Return [x, y] of the center of cell containing provided text 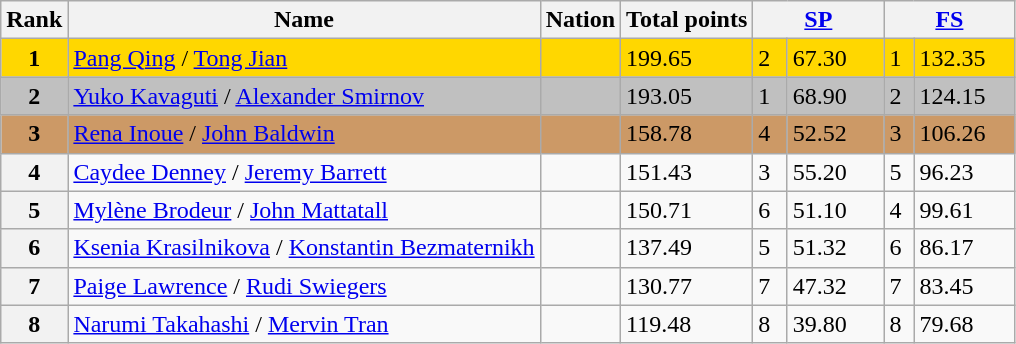
Mylène Brodeur / John Mattatall [304, 210]
83.45 [964, 286]
Rank [34, 20]
SP [818, 20]
132.35 [964, 58]
79.68 [964, 324]
Caydee Denney / Jeremy Barrett [304, 172]
51.10 [836, 210]
86.17 [964, 248]
99.61 [964, 210]
199.65 [687, 58]
106.26 [964, 134]
Name [304, 20]
FS [950, 20]
Narumi Takahashi / Mervin Tran [304, 324]
Total points [687, 20]
151.43 [687, 172]
39.80 [836, 324]
137.49 [687, 248]
193.05 [687, 96]
Rena Inoue / John Baldwin [304, 134]
96.23 [964, 172]
158.78 [687, 134]
Ksenia Krasilnikova / Konstantin Bezmaternikh [304, 248]
67.30 [836, 58]
119.48 [687, 324]
55.20 [836, 172]
130.77 [687, 286]
47.32 [836, 286]
Nation [580, 20]
124.15 [964, 96]
Paige Lawrence / Rudi Swiegers [304, 286]
52.52 [836, 134]
Pang Qing / Tong Jian [304, 58]
51.32 [836, 248]
68.90 [836, 96]
Yuko Kavaguti / Alexander Smirnov [304, 96]
150.71 [687, 210]
